Provide the [X, Y] coordinate of the cell's center where the given text is located.  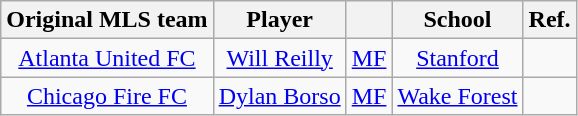
Original MLS team [107, 20]
Dylan Borso [280, 96]
Wake Forest [458, 96]
Atlanta United FC [107, 58]
School [458, 20]
Stanford [458, 58]
Player [280, 20]
Chicago Fire FC [107, 96]
Ref. [550, 20]
Will Reilly [280, 58]
